Detect which cell encompasses the target text, then output its (X, Y) center coordinate. 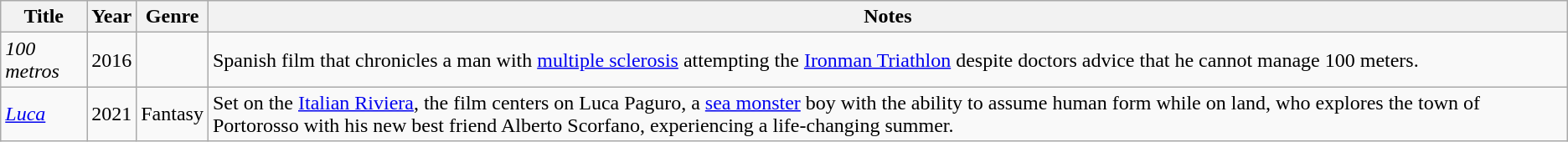
Year (112, 17)
100 metros (44, 60)
Title (44, 17)
Notes (888, 17)
Spanish film that chronicles a man with multiple sclerosis attempting the Ironman Triathlon despite doctors advice that he cannot manage 100 meters. (888, 60)
Genre (173, 17)
Fantasy (173, 114)
2016 (112, 60)
2021 (112, 114)
Luca (44, 114)
